Find where the given text appears and provide that cell's center as (x, y) coordinate. 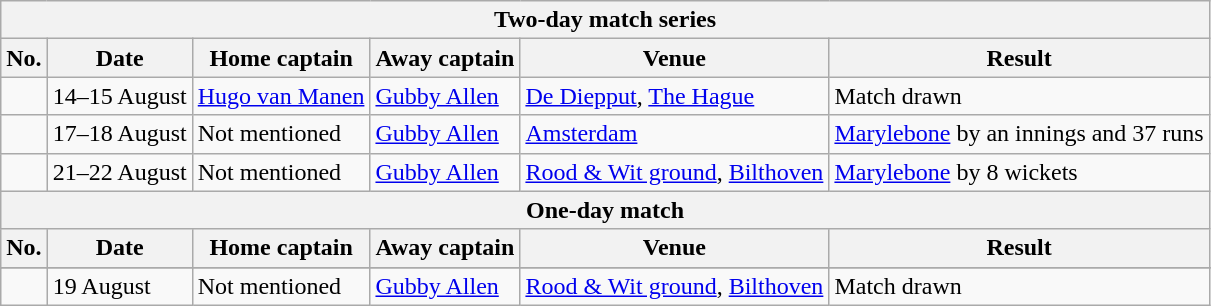
Two-day match series (605, 20)
One-day match (605, 210)
Amsterdam (674, 134)
Hugo van Manen (281, 96)
19 August (120, 286)
17–18 August (120, 134)
Marylebone by an innings and 37 runs (1019, 134)
14–15 August (120, 96)
Marylebone by 8 wickets (1019, 172)
21–22 August (120, 172)
De Diepput, The Hague (674, 96)
